For the text-containing cell, return its midpoint in (x, y) coordinate format. 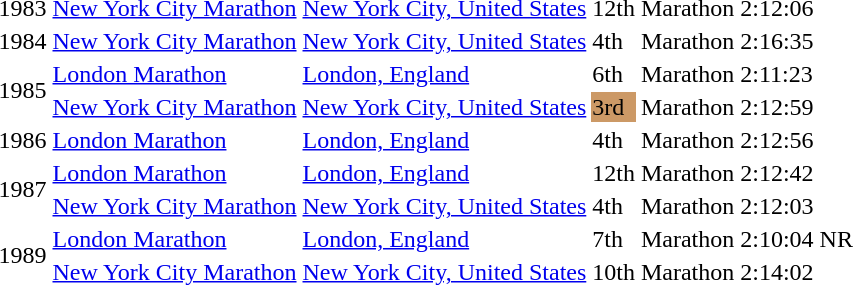
6th (614, 74)
12th (614, 173)
7th (614, 239)
3rd (614, 107)
